Capture the cell that displays the provided text and extract its (X, Y) central coordinate. 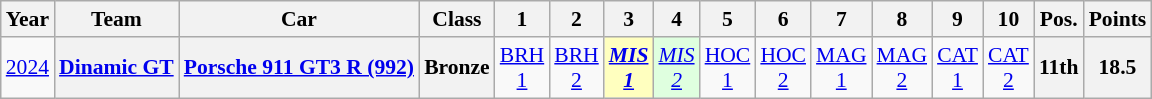
Team (116, 19)
3 (629, 19)
9 (958, 19)
1 (522, 19)
MIS2 (677, 68)
18.5 (1118, 68)
4 (677, 19)
8 (902, 19)
Points (1118, 19)
7 (842, 19)
HOC2 (783, 68)
Porsche 911 GT3 R (992) (299, 68)
5 (728, 19)
Pos. (1059, 19)
11th (1059, 68)
2 (576, 19)
Class (457, 19)
10 (1008, 19)
Dinamic GT (116, 68)
Car (299, 19)
MAG2 (902, 68)
CAT2 (1008, 68)
Bronze (457, 68)
MAG1 (842, 68)
BRH1 (522, 68)
Year (28, 19)
6 (783, 19)
MIS1 (629, 68)
2024 (28, 68)
CAT1 (958, 68)
HOC1 (728, 68)
BRH2 (576, 68)
